Find where the given text appears and provide that cell's center as (x, y) coordinate. 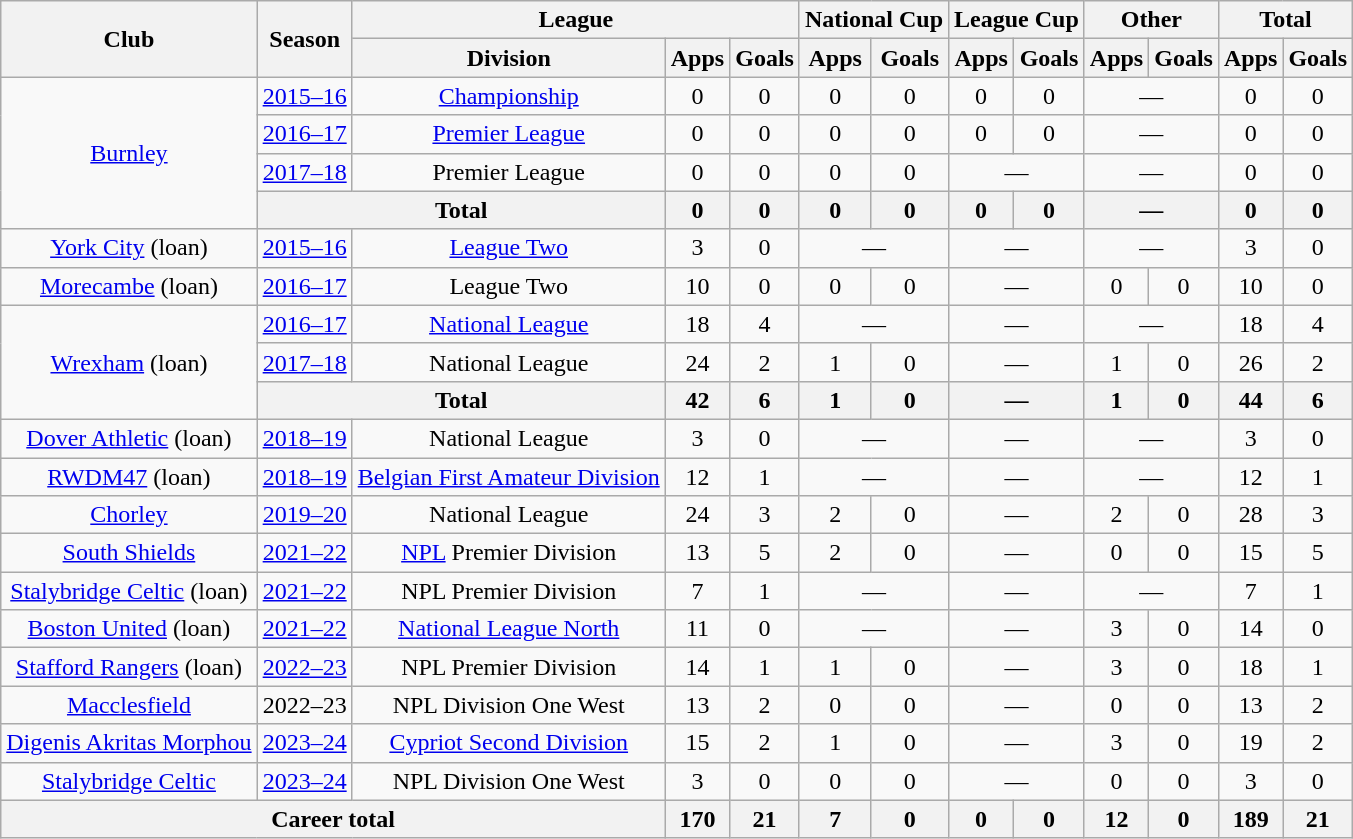
Morecambe (loan) (129, 286)
Dover Athletic (loan) (129, 438)
National League North (508, 629)
Boston United (loan) (129, 629)
Other (1151, 20)
Division (508, 58)
Burnley (129, 153)
Wrexham (loan) (129, 362)
National Cup (874, 20)
Club (129, 39)
Stalybridge Celtic (129, 781)
19 (1250, 743)
Championship (508, 96)
Digenis Akritas Morphou (129, 743)
RWDM47 (loan) (129, 477)
2019–20 (304, 515)
28 (1250, 515)
Season (304, 39)
170 (697, 819)
Stafford Rangers (loan) (129, 667)
Belgian First Amateur Division (508, 477)
Chorley (129, 515)
189 (1250, 819)
South Shields (129, 553)
26 (1250, 362)
Cypriot Second Division (508, 743)
York City (loan) (129, 248)
44 (1250, 400)
Macclesfield (129, 705)
Career total (333, 819)
Stalybridge Celtic (loan) (129, 591)
League Cup (1017, 20)
11 (697, 629)
42 (697, 400)
League (576, 20)
